Pinpoint the cell where the given text exists, returning its (x, y) midpoint coordinate. 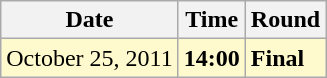
14:00 (212, 58)
Final (285, 58)
Date (90, 20)
October 25, 2011 (90, 58)
Time (212, 20)
Round (285, 20)
